Output the (X, Y) coordinate of the center of the cell containing the given text.  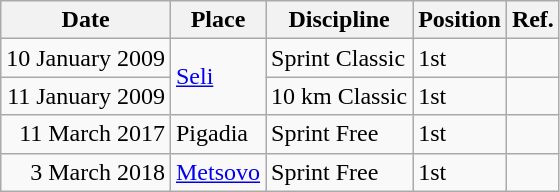
Metsovo (218, 172)
Seli (218, 77)
3 March 2018 (86, 172)
10 km Classic (340, 96)
11 January 2009 (86, 96)
Discipline (340, 20)
10 January 2009 (86, 58)
Place (218, 20)
Date (86, 20)
11 March 2017 (86, 134)
Pigadia (218, 134)
Ref. (532, 20)
Sprint Classic (340, 58)
Position (460, 20)
